Provide the [x, y] coordinate of the cell's center where the given text is located.  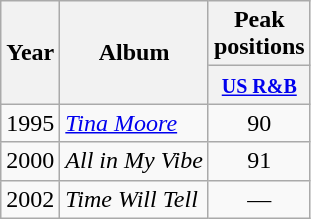
All in My Vibe [134, 161]
Tina Moore [134, 123]
2002 [30, 199]
Time Will Tell [134, 199]
90 [259, 123]
Peak positions [259, 34]
91 [259, 161]
2000 [30, 161]
Year [30, 52]
1995 [30, 123]
— [259, 199]
Album [134, 52]
US R&B [259, 85]
